Detect which cell encompasses the target text, then output its (x, y) center coordinate. 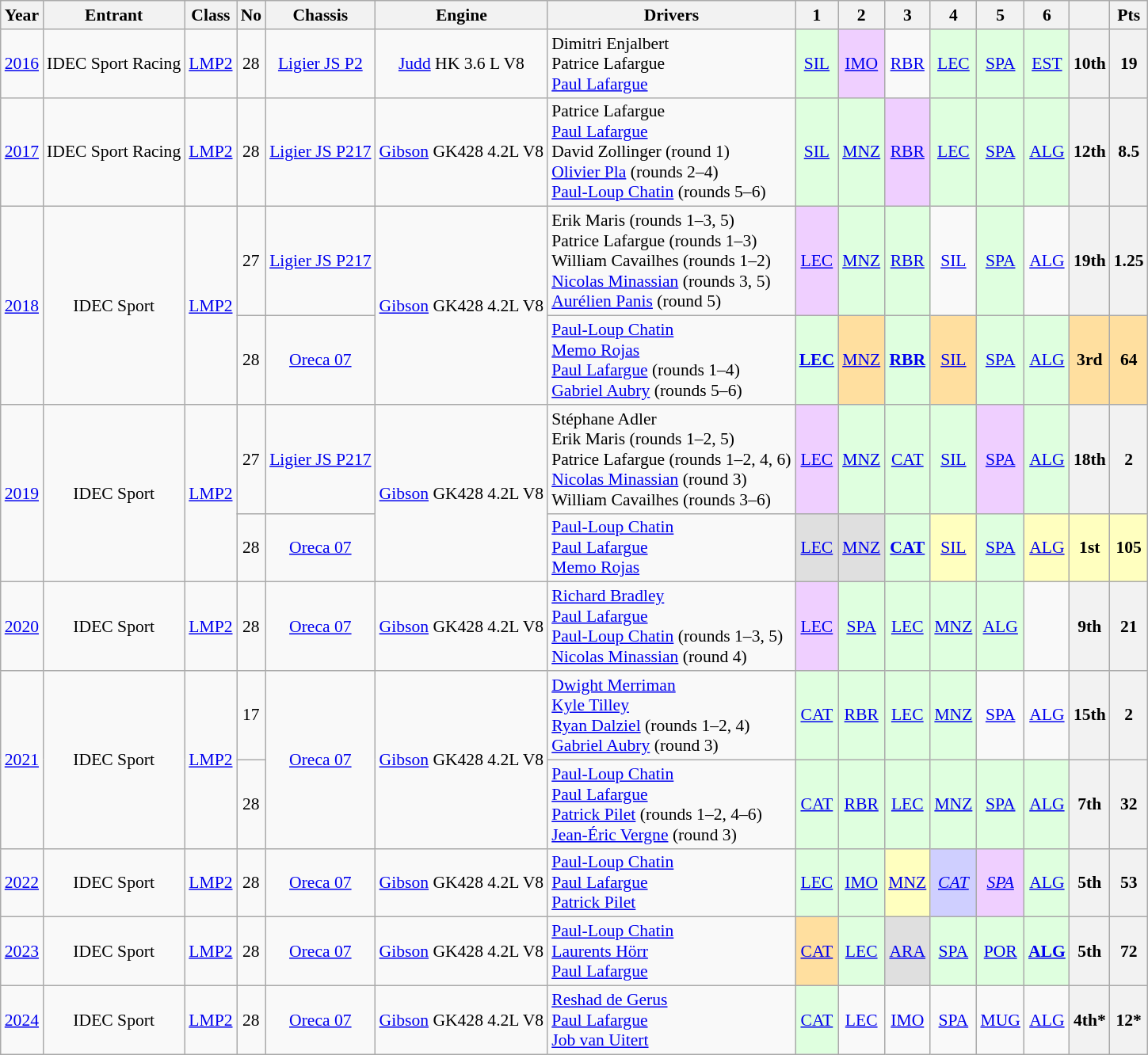
21 (1129, 627)
6 (1047, 15)
Paul-Loup Chatin Memo Rojas Paul Lafargue (rounds 1–4) Gabriel Aubry (rounds 5–6) (671, 360)
2020 (22, 627)
12* (1129, 1020)
Reshad de Gerus Paul Lafargue Job van Uitert (671, 1020)
Entrant (114, 15)
2016 (22, 63)
Erik Maris (rounds 1–3, 5) Patrice Lafargue (rounds 1–3) William Cavailhes (rounds 1–2) Nicolas Minassian (rounds 3, 5) Aurélien Panis (round 5) (671, 261)
1st (1090, 548)
Dimitri Enjalbert Patrice Lafargue Paul Lafargue (671, 63)
2022 (22, 882)
Class (211, 15)
2019 (22, 493)
Paul-Loup Chatin Paul Lafargue Patrick Pilet (671, 882)
Dwight Merriman Kyle Tilley Ryan Dalziel (rounds 1–2, 4) Gabriel Aubry (round 3) (671, 715)
ARA (907, 952)
Richard Bradley Paul Lafargue Paul-Loup Chatin (rounds 1–3, 5) Nicolas Minassian (round 4) (671, 627)
72 (1129, 952)
Pts (1129, 15)
3rd (1090, 360)
105 (1129, 548)
Paul-Loup Chatin Laurents Hörr Paul Lafargue (671, 952)
15th (1090, 715)
Ligier JS P2 (320, 63)
POR (1000, 952)
2023 (22, 952)
Chassis (320, 15)
7th (1090, 804)
Stéphane Adler Erik Maris (rounds 1–2, 5) Patrice Lafargue (rounds 1–2, 4, 6) Nicolas Minassian (round 3) William Cavailhes (rounds 3–6) (671, 459)
19th (1090, 261)
Judd HK 3.6 L V8 (462, 63)
2018 (22, 306)
17 (252, 715)
10th (1090, 63)
5 (1000, 15)
MUG (1000, 1020)
53 (1129, 882)
2024 (22, 1020)
Drivers (671, 15)
1 (818, 15)
4 (953, 15)
1.25 (1129, 261)
9th (1090, 627)
19 (1129, 63)
32 (1129, 804)
3 (907, 15)
12th (1090, 152)
Paul-Loup Chatin Paul Lafargue Memo Rojas (671, 548)
Paul-Loup Chatin Paul Lafargue Patrick Pilet (rounds 1–2, 4–6) Jean-Éric Vergne (round 3) (671, 804)
No (252, 15)
8.5 (1129, 152)
Engine (462, 15)
2017 (22, 152)
18th (1090, 459)
Patrice Lafargue Paul Lafargue David Zollinger (round 1) Olivier Pla (rounds 2–4) Paul-Loup Chatin (rounds 5–6) (671, 152)
Year (22, 15)
4th* (1090, 1020)
EST (1047, 63)
64 (1129, 360)
2021 (22, 760)
